Provide the (x, y) coordinate of the cell's center where the given text is located.  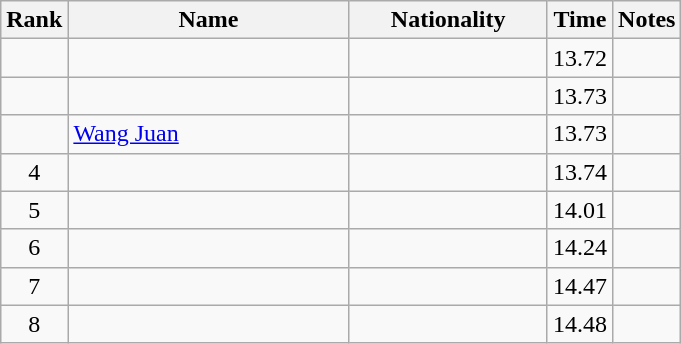
8 (34, 324)
Time (580, 20)
Rank (34, 20)
Nationality (448, 20)
Wang Juan (208, 134)
14.24 (580, 248)
Name (208, 20)
5 (34, 210)
14.01 (580, 210)
4 (34, 172)
13.72 (580, 58)
7 (34, 286)
13.74 (580, 172)
Notes (647, 20)
14.48 (580, 324)
6 (34, 248)
14.47 (580, 286)
